Extract the (X, Y) coordinate from the center of the cell holding the provided text.  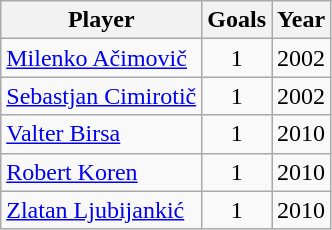
Zlatan Ljubijankić (102, 210)
Year (302, 20)
Sebastjan Cimirotič (102, 96)
Milenko Ačimovič (102, 58)
Valter Birsa (102, 134)
Player (102, 20)
Robert Koren (102, 172)
Goals (237, 20)
